Capture the cell that displays the provided text and extract its (X, Y) central coordinate. 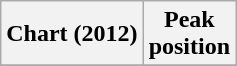
Chart (2012) (72, 34)
Peakposition (189, 34)
